Search for the cell housing the specified text and yield its [X, Y] center coordinate. 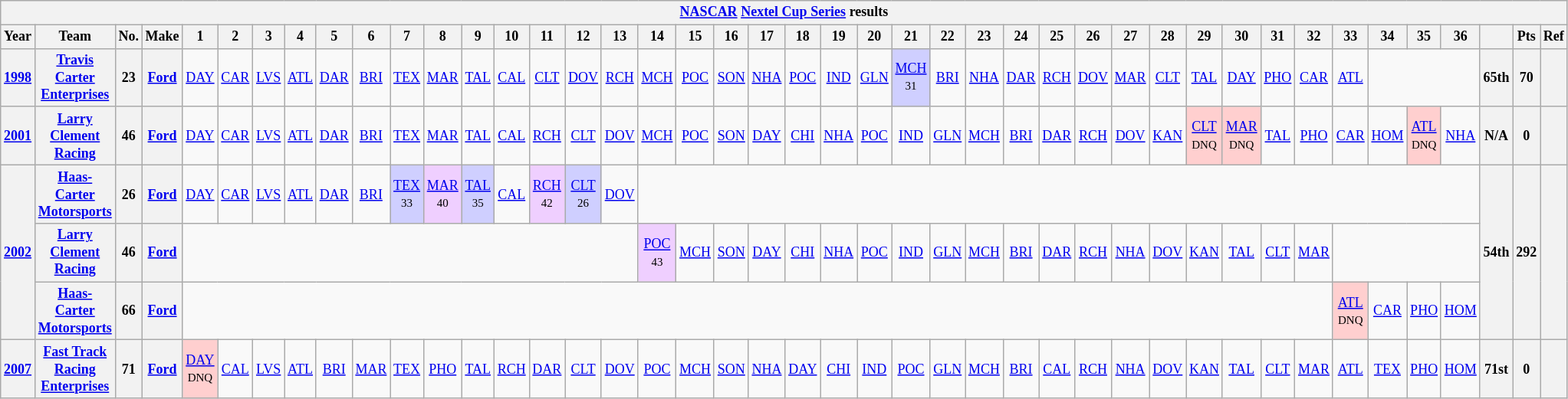
30 [1241, 37]
28 [1168, 37]
71st [1497, 369]
29 [1205, 37]
292 [1527, 253]
8 [442, 37]
11 [547, 37]
16 [731, 37]
10 [511, 37]
Ref [1554, 37]
Pts [1527, 37]
MCH31 [911, 77]
No. [129, 37]
1 [200, 37]
33 [1350, 37]
Year [18, 37]
35 [1425, 37]
Make [163, 37]
71 [129, 369]
12 [583, 37]
31 [1277, 37]
MARDNQ [1241, 136]
6 [371, 37]
RCH42 [547, 194]
NASCAR Nextel Cup Series results [784, 12]
19 [839, 37]
18 [803, 37]
3 [268, 37]
POC43 [657, 253]
20 [875, 37]
32 [1314, 37]
13 [620, 37]
65th [1497, 77]
1998 [18, 77]
9 [478, 37]
17 [767, 37]
2001 [18, 136]
Team [75, 37]
7 [407, 37]
14 [657, 37]
MAR40 [442, 194]
24 [1021, 37]
21 [911, 37]
2002 [18, 253]
22 [948, 37]
Travis Carter Enterprises [75, 77]
70 [1527, 77]
Fast Track Racing Enterprises [75, 369]
TEX33 [407, 194]
CLTDNQ [1205, 136]
34 [1388, 37]
2 [235, 37]
27 [1130, 37]
DAYDNQ [200, 369]
36 [1460, 37]
54th [1497, 253]
CLT26 [583, 194]
66 [129, 311]
15 [695, 37]
4 [301, 37]
2007 [18, 369]
TAL35 [478, 194]
N/A [1497, 136]
5 [334, 37]
25 [1057, 37]
